Scan for the cell matching the given text and deliver its [x, y] coordinate at center. 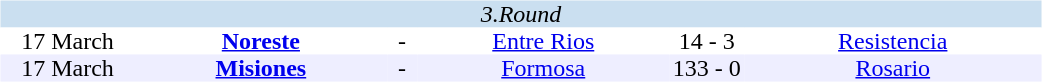
Misiones [260, 68]
Entre Rios [544, 42]
Rosario [892, 68]
Resistencia [892, 42]
Noreste [260, 42]
14 - 3 [707, 42]
Formosa [544, 68]
133 - 0 [707, 68]
3.Round [520, 14]
